From the cell containing the given text, extract its center point as [x, y] coordinate. 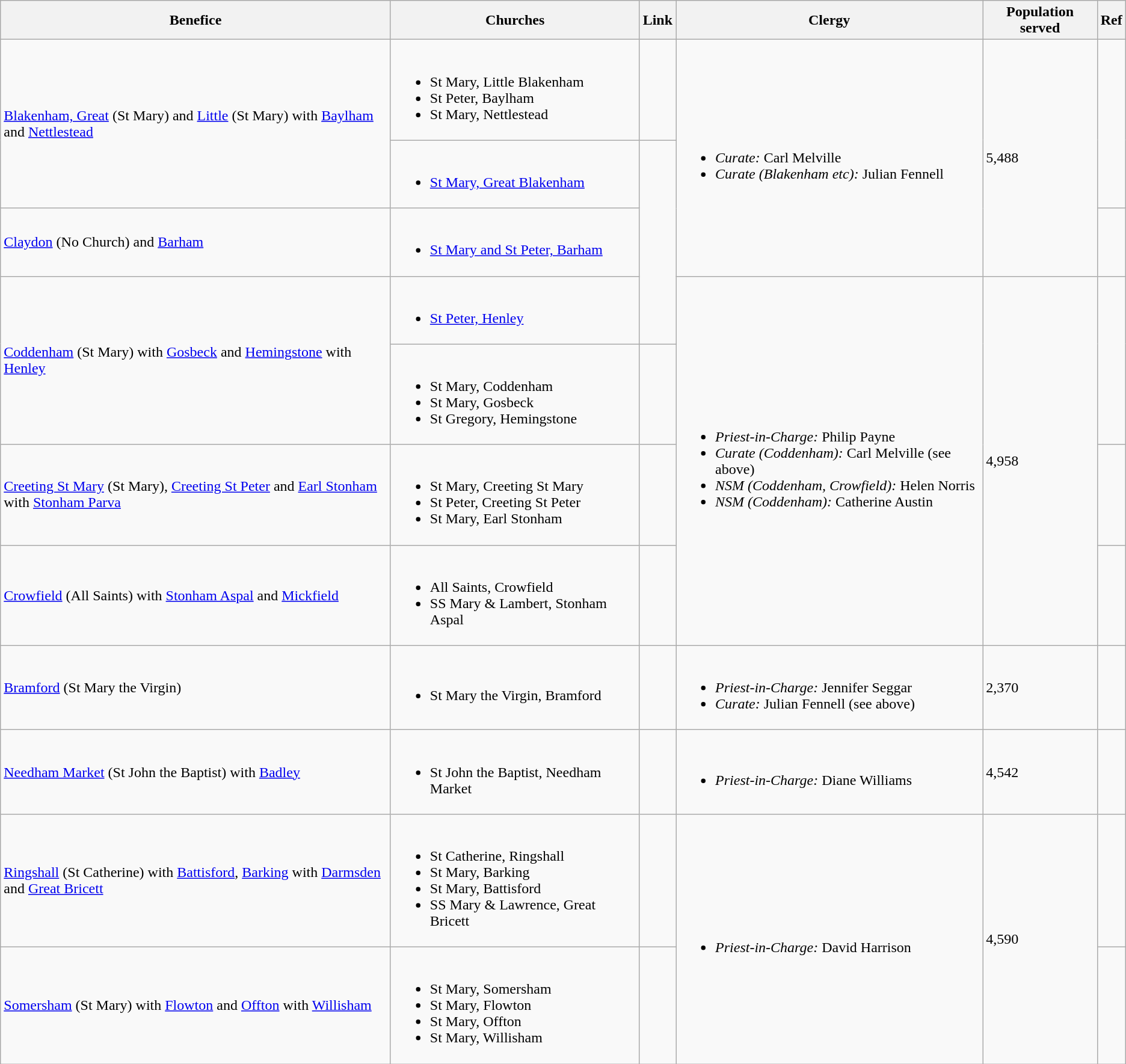
Ref [1112, 20]
Curate: Carl MelvilleCurate (Blakenham etc): Julian Fennell [829, 158]
Creeting St Mary (St Mary), Creeting St Peter and Earl Stonham with Stonham Parva [196, 494]
Crowfield (All Saints) with Stonham Aspal and Mickfield [196, 595]
Priest-in-Charge: Jennifer SeggarCurate: Julian Fennell (see above) [829, 687]
St Mary, Creeting St MarySt Peter, Creeting St PeterSt Mary, Earl Stonham [515, 494]
Priest-in-Charge: Philip PayneCurate (Coddenham): Carl Melville (see above)NSM (Coddenham, Crowfield): Helen NorrisNSM (Coddenham): Catherine Austin [829, 461]
Priest-in-Charge: Diane Williams [829, 772]
Link [657, 20]
Priest-in-Charge: David Harrison [829, 938]
Somersham (St Mary) with Flowton and Offton with Willisham [196, 1005]
St Mary, Great Blakenham [515, 174]
Churches [515, 20]
4,958 [1040, 461]
St Mary and St Peter, Barham [515, 242]
2,370 [1040, 687]
Blakenham, Great (St Mary) and Little (St Mary) with Baylham and Nettlestead [196, 124]
Population served [1040, 20]
St Mary the Virgin, Bramford [515, 687]
Coddenham (St Mary) with Gosbeck and Hemingstone with Henley [196, 360]
All Saints, CrowfieldSS Mary & Lambert, Stonham Aspal [515, 595]
Benefice [196, 20]
Bramford (St Mary the Virgin) [196, 687]
St Catherine, RingshallSt Mary, BarkingSt Mary, BattisfordSS Mary & Lawrence, Great Bricett [515, 881]
4,542 [1040, 772]
5,488 [1040, 158]
St Mary, Little BlakenhamSt Peter, BaylhamSt Mary, Nettlestead [515, 90]
Needham Market (St John the Baptist) with Badley [196, 772]
St Mary, CoddenhamSt Mary, GosbeckSt Gregory, Hemingstone [515, 395]
Ringshall (St Catherine) with Battisford, Barking with Darmsden and Great Bricett [196, 881]
Claydon (No Church) and Barham [196, 242]
Clergy [829, 20]
4,590 [1040, 938]
St John the Baptist, Needham Market [515, 772]
St Mary, SomershamSt Mary, FlowtonSt Mary, OfftonSt Mary, Willisham [515, 1005]
St Peter, Henley [515, 310]
